Pinpoint the cell where the given text exists, returning its (X, Y) midpoint coordinate. 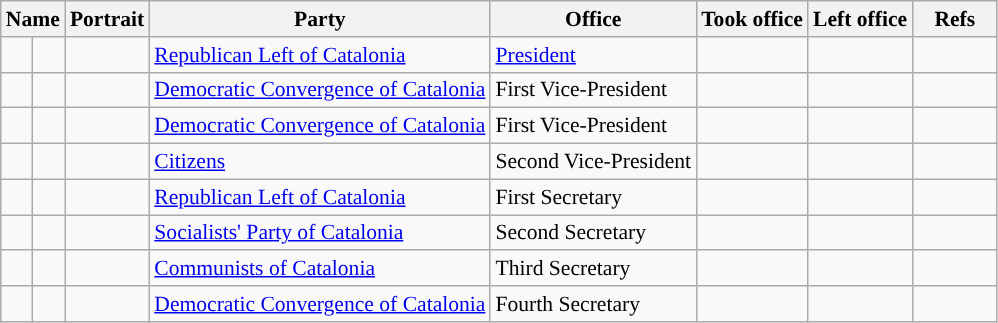
Citizens (320, 162)
Portrait (107, 19)
Name (33, 19)
Socialists' Party of Catalonia (320, 233)
Second Secretary (593, 233)
Refs (954, 19)
Communists of Catalonia (320, 269)
Fourth Secretary (593, 304)
Party (320, 19)
Office (593, 19)
First Secretary (593, 197)
President (593, 55)
Left office (860, 19)
Took office (752, 19)
Third Secretary (593, 269)
Second Vice-President (593, 162)
